From the cell containing the given text, extract its center point as [X, Y] coordinate. 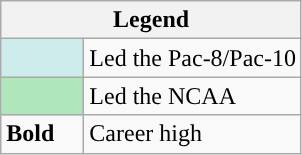
Led the NCAA [193, 96]
Led the Pac-8/Pac-10 [193, 58]
Bold [42, 134]
Career high [193, 134]
Legend [152, 20]
